Extract the (X, Y) coordinate from the center of the cell holding the provided text.  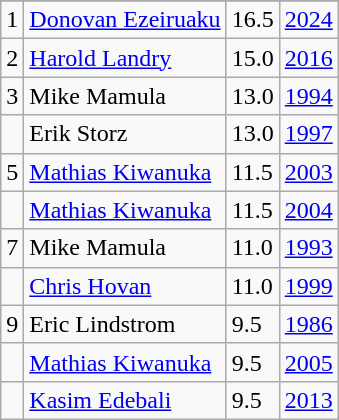
2 (12, 58)
9 (12, 324)
1994 (308, 96)
Chris Hovan (125, 286)
2024 (308, 20)
16.5 (252, 20)
15.0 (252, 58)
2016 (308, 58)
1993 (308, 248)
1 (12, 20)
2005 (308, 362)
Donovan Ezeiruaku (125, 20)
1999 (308, 286)
2013 (308, 400)
Eric Lindstrom (125, 324)
2004 (308, 210)
Erik Storz (125, 134)
7 (12, 248)
1997 (308, 134)
Kasim Edebali (125, 400)
3 (12, 96)
1986 (308, 324)
Harold Landry (125, 58)
5 (12, 172)
2003 (308, 172)
